Scan for the cell matching the given text and deliver its (x, y) coordinate at center. 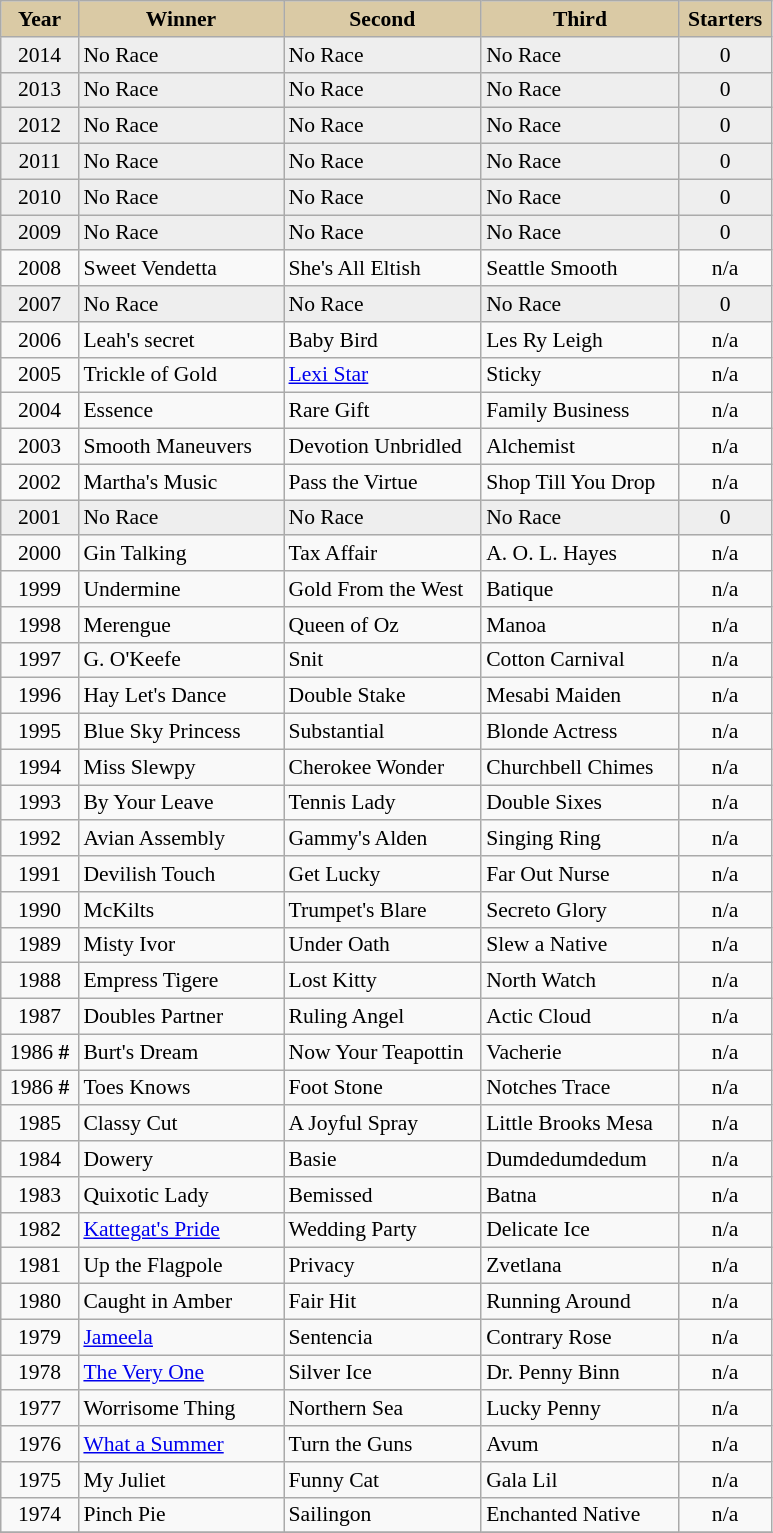
Actic Cloud (580, 1017)
Manoa (580, 625)
2007 (40, 304)
Empress Tigere (180, 981)
Substantial (383, 732)
Essence (180, 411)
1989 (40, 945)
1997 (40, 660)
Gala Lil (580, 1480)
2010 (40, 197)
2005 (40, 375)
My Juliet (180, 1480)
1985 (40, 1124)
Running Around (580, 1302)
Jameela (180, 1337)
1981 (40, 1266)
Vacherie (580, 1052)
Fair Hit (383, 1302)
Under Oath (383, 945)
Starters (726, 19)
1978 (40, 1373)
Batique (580, 589)
Leah's secret (180, 340)
A Joyful Spray (383, 1124)
Notches Trace (580, 1088)
Shop Till You Drop (580, 482)
Northern Sea (383, 1409)
Les Ry Leigh (580, 340)
A. O. L. Hayes (580, 554)
Devilish Touch (180, 874)
1998 (40, 625)
North Watch (580, 981)
2006 (40, 340)
Blue Sky Princess (180, 732)
Dr. Penny Binn (580, 1373)
Double Sixes (580, 803)
Baby Bird (383, 340)
1979 (40, 1337)
Misty Ivor (180, 945)
2009 (40, 233)
Batna (580, 1195)
Sentencia (383, 1337)
Get Lucky (383, 874)
1982 (40, 1230)
Blonde Actress (580, 732)
1976 (40, 1444)
Queen of Oz (383, 625)
Seattle Smooth (580, 269)
Lucky Penny (580, 1409)
Avum (580, 1444)
Foot Stone (383, 1088)
2003 (40, 447)
Merengue (180, 625)
The Very One (180, 1373)
Silver Ice (383, 1373)
Pinch Pie (180, 1515)
2012 (40, 126)
Classy Cut (180, 1124)
Basie (383, 1159)
Mesabi Maiden (580, 696)
Little Brooks Mesa (580, 1124)
2013 (40, 90)
Far Out Nurse (580, 874)
Zvetlana (580, 1266)
Churchbell Chimes (580, 767)
1988 (40, 981)
Turn the Guns (383, 1444)
Cotton Carnival (580, 660)
Alchemist (580, 447)
Miss Slewpy (180, 767)
2014 (40, 55)
Smooth Maneuvers (180, 447)
1987 (40, 1017)
1974 (40, 1515)
Slew a Native (580, 945)
Singing Ring (580, 839)
Tax Affair (383, 554)
Gold From the West (383, 589)
Undermine (180, 589)
Wedding Party (383, 1230)
Trickle of Gold (180, 375)
Gin Talking (180, 554)
Tennis Lady (383, 803)
1990 (40, 910)
Hay Let's Dance (180, 696)
Year (40, 19)
Quixotic Lady (180, 1195)
Double Stake (383, 696)
Sailingon (383, 1515)
Now Your Teapottin (383, 1052)
Ruling Angel (383, 1017)
1977 (40, 1409)
By Your Leave (180, 803)
Caught in Amber (180, 1302)
Avian Assembly (180, 839)
Gammy's Alden (383, 839)
G. O'Keefe (180, 660)
Delicate Ice (580, 1230)
Sticky (580, 375)
1993 (40, 803)
Secreto Glory (580, 910)
2002 (40, 482)
Lexi Star (383, 375)
2000 (40, 554)
2001 (40, 518)
Trumpet's Blare (383, 910)
Snit (383, 660)
Winner (180, 19)
Rare Gift (383, 411)
2004 (40, 411)
1984 (40, 1159)
Dowery (180, 1159)
1980 (40, 1302)
Cherokee Wonder (383, 767)
1994 (40, 767)
Up the Flagpole (180, 1266)
1995 (40, 732)
Dumdedumdedum (580, 1159)
1999 (40, 589)
Sweet Vendetta (180, 269)
Funny Cat (383, 1480)
Worrisome Thing (180, 1409)
2008 (40, 269)
Toes Knows (180, 1088)
Devotion Unbridled (383, 447)
Burt's Dream (180, 1052)
1991 (40, 874)
1975 (40, 1480)
2011 (40, 162)
What a Summer (180, 1444)
Third (580, 19)
Lost Kitty (383, 981)
Second (383, 19)
1983 (40, 1195)
Enchanted Native (580, 1515)
Bemissed (383, 1195)
Contrary Rose (580, 1337)
1992 (40, 839)
Pass the Virtue (383, 482)
Doubles Partner (180, 1017)
Family Business (580, 411)
She's All Eltish (383, 269)
Kattegat's Pride (180, 1230)
1996 (40, 696)
Privacy (383, 1266)
Martha's Music (180, 482)
McKilts (180, 910)
